Capture the cell that displays the provided text and extract its [x, y] central coordinate. 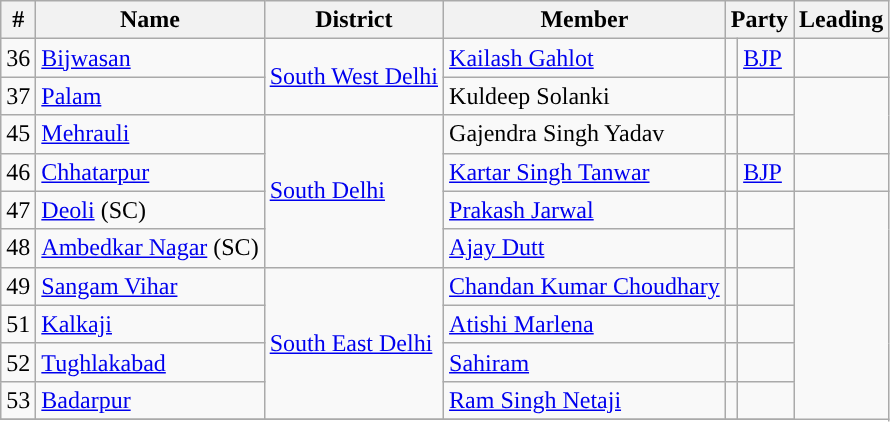
Kailash Gahlot [585, 58]
Badarpur [150, 400]
47 [18, 210]
# [18, 20]
Atishi Marlena [585, 324]
36 [18, 58]
Chhatarpur [150, 172]
Deoli (SC) [150, 210]
Chandan Kumar Choudhary [585, 286]
Kalkaji [150, 324]
48 [18, 248]
37 [18, 96]
49 [18, 286]
51 [18, 324]
Prakash Jarwal [585, 210]
46 [18, 172]
Name [150, 20]
53 [18, 400]
Ajay Dutt [585, 248]
Bijwasan [150, 58]
52 [18, 362]
Tughlakabad [150, 362]
Ambedkar Nagar (SC) [150, 248]
Member [585, 20]
Party [759, 20]
45 [18, 134]
Gajendra Singh Yadav [585, 134]
Sahiram [585, 362]
District [354, 20]
Kuldeep Solanki [585, 96]
Palam [150, 96]
Ram Singh Netaji [585, 400]
Leading [842, 20]
South Delhi [354, 191]
Sangam Vihar [150, 286]
South East Delhi [354, 343]
Mehrauli [150, 134]
Kartar Singh Tanwar [585, 172]
South West Delhi [354, 77]
